Output the [x, y] coordinate of the center of the cell containing the given text.  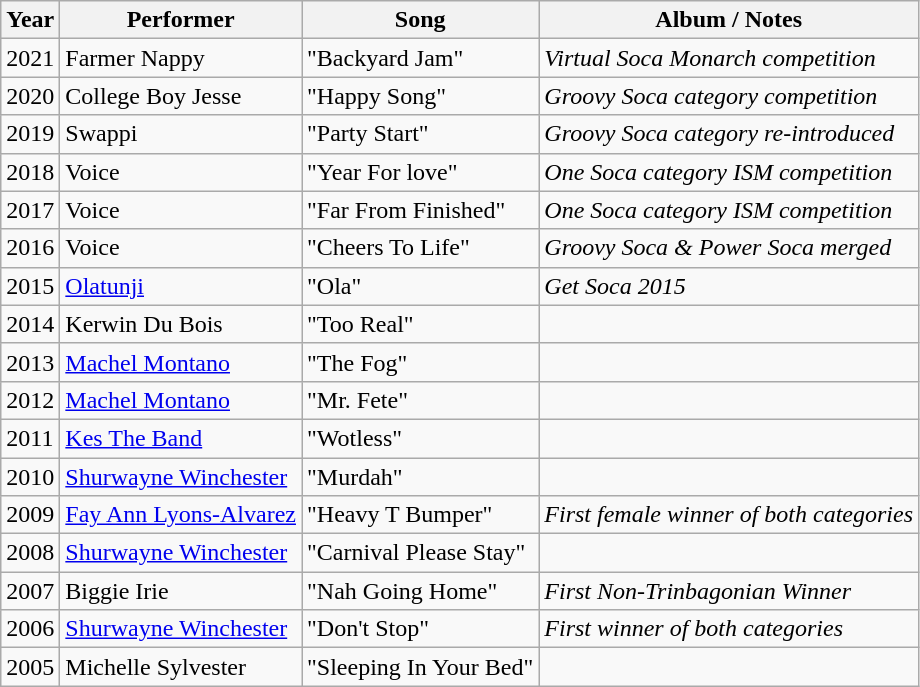
Fay Ann Lyons-Alvarez [181, 515]
Performer [181, 20]
"The Fog" [420, 362]
Michelle Sylvester [181, 667]
"Happy Song" [420, 96]
Year [30, 20]
"Too Real" [420, 324]
"Backyard Jam" [420, 58]
2012 [30, 400]
First female winner of both categories [729, 515]
2005 [30, 667]
"Nah Going Home" [420, 591]
"Wotless" [420, 438]
"Don't Stop" [420, 629]
2007 [30, 591]
Get Soca 2015 [729, 286]
2019 [30, 134]
"Mr. Fete" [420, 400]
2020 [30, 96]
First Non-Trinbagonian Winner [729, 591]
Kes The Band [181, 438]
2011 [30, 438]
2008 [30, 553]
Swappi [181, 134]
Album / Notes [729, 20]
Song [420, 20]
First winner of both categories [729, 629]
College Boy Jesse [181, 96]
"Far From Finished" [420, 210]
2016 [30, 248]
Groovy Soca & Power Soca merged [729, 248]
"Heavy T Bumper" [420, 515]
2014 [30, 324]
"Murdah" [420, 477]
Groovy Soca category competition [729, 96]
2009 [30, 515]
"Sleeping In Your Bed" [420, 667]
2018 [30, 172]
Biggie Irie [181, 591]
2013 [30, 362]
Farmer Nappy [181, 58]
2010 [30, 477]
"Ola" [420, 286]
2006 [30, 629]
"Cheers To Life" [420, 248]
Kerwin Du Bois [181, 324]
Virtual Soca Monarch competition [729, 58]
"Party Start" [420, 134]
Groovy Soca category re-introduced [729, 134]
"Year For love" [420, 172]
2021 [30, 58]
"Carnival Please Stay" [420, 553]
Olatunji [181, 286]
2015 [30, 286]
2017 [30, 210]
